Detect which cell encompasses the target text, then output its (x, y) center coordinate. 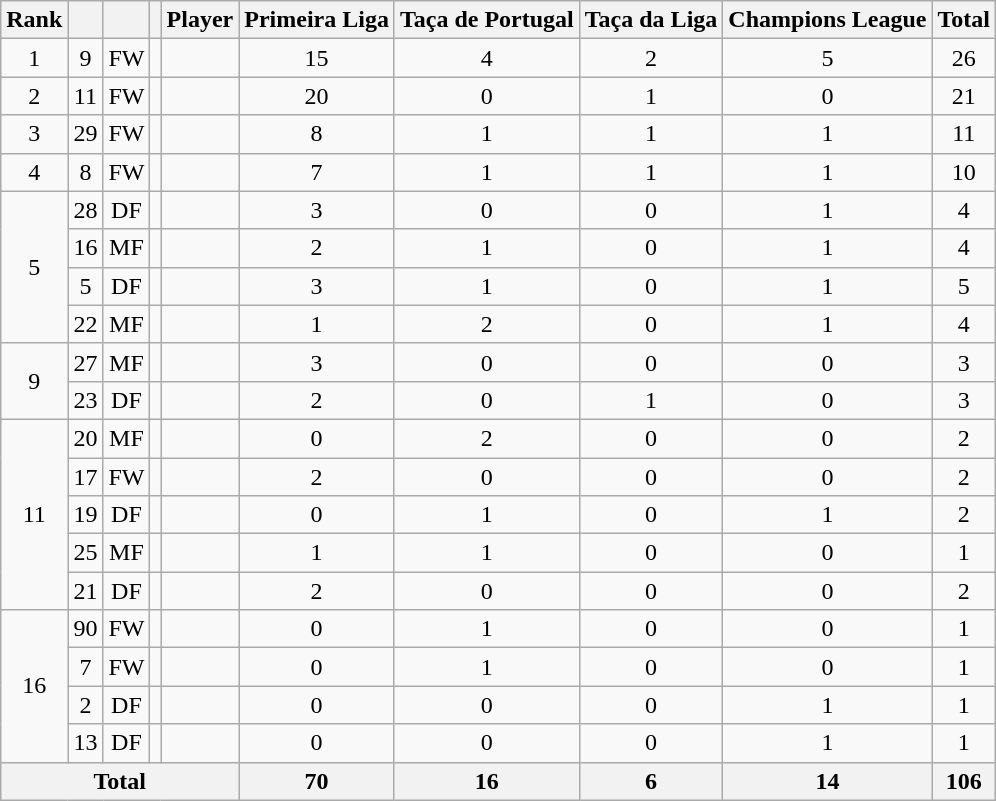
17 (86, 477)
25 (86, 553)
14 (828, 781)
28 (86, 210)
106 (964, 781)
10 (964, 172)
22 (86, 324)
90 (86, 629)
15 (317, 58)
19 (86, 515)
Taça de Portugal (486, 20)
23 (86, 400)
13 (86, 743)
26 (964, 58)
27 (86, 362)
6 (651, 781)
70 (317, 781)
Player (200, 20)
29 (86, 134)
Primeira Liga (317, 20)
Taça da Liga (651, 20)
Rank (34, 20)
Champions League (828, 20)
